Scan for the cell matching the given text and deliver its [x, y] coordinate at center. 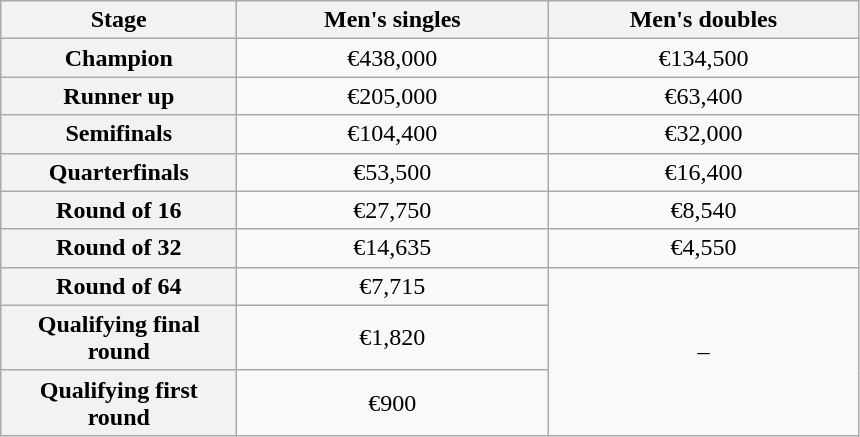
Qualifying final round [119, 338]
– [704, 351]
€53,500 [392, 172]
Stage [119, 20]
€8,540 [704, 210]
Champion [119, 58]
Men's singles [392, 20]
€1,820 [392, 338]
€205,000 [392, 96]
€63,400 [704, 96]
€7,715 [392, 286]
Round of 64 [119, 286]
Men's doubles [704, 20]
Round of 16 [119, 210]
Round of 32 [119, 248]
€900 [392, 402]
€16,400 [704, 172]
Runner up [119, 96]
Semifinals [119, 134]
€32,000 [704, 134]
Quarterfinals [119, 172]
€4,550 [704, 248]
Qualifying first round [119, 402]
€14,635 [392, 248]
€438,000 [392, 58]
€27,750 [392, 210]
€104,400 [392, 134]
€134,500 [704, 58]
